Pinpoint the cell where the given text exists, returning its (x, y) midpoint coordinate. 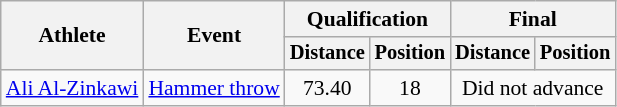
Athlete (72, 36)
Ali Al-Zinkawi (72, 88)
Did not advance (532, 88)
Hammer throw (214, 88)
Qualification (368, 19)
Final (532, 19)
18 (410, 88)
73.40 (328, 88)
Event (214, 36)
